Identify which cell holds the provided text, then report its [x, y] central coordinate. 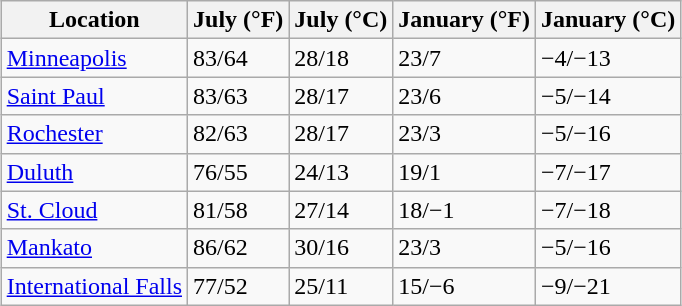
Duluth [94, 172]
−9/−21 [608, 286]
82/63 [238, 134]
July (°F) [238, 20]
18/−1 [464, 210]
28/18 [341, 58]
81/58 [238, 210]
−7/−18 [608, 210]
83/64 [238, 58]
19/1 [464, 172]
Location [94, 20]
24/13 [341, 172]
23/6 [464, 96]
Mankato [94, 248]
−4/−13 [608, 58]
International Falls [94, 286]
30/16 [341, 248]
July (°C) [341, 20]
83/63 [238, 96]
76/55 [238, 172]
77/52 [238, 286]
−7/−17 [608, 172]
Minneapolis [94, 58]
15/−6 [464, 286]
January (°F) [464, 20]
Rochester [94, 134]
25/11 [341, 286]
January (°C) [608, 20]
St. Cloud [94, 210]
Saint Paul [94, 96]
−5/−14 [608, 96]
86/62 [238, 248]
27/14 [341, 210]
23/7 [464, 58]
